Capture the cell that displays the provided text and extract its [X, Y] central coordinate. 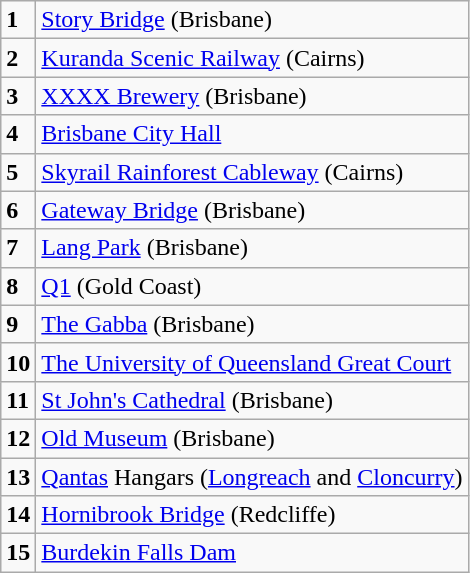
14 [18, 515]
12 [18, 438]
St John's Cathedral (Brisbane) [252, 400]
Kuranda Scenic Railway (Cairns) [252, 58]
Old Museum (Brisbane) [252, 438]
Gateway Bridge (Brisbane) [252, 210]
13 [18, 477]
Qantas Hangars (Longreach and Cloncurry) [252, 477]
4 [18, 134]
10 [18, 362]
1 [18, 20]
9 [18, 324]
Brisbane City Hall [252, 134]
Story Bridge (Brisbane) [252, 20]
15 [18, 553]
The University of Queensland Great Court [252, 362]
XXXX Brewery (Brisbane) [252, 96]
Lang Park (Brisbane) [252, 248]
5 [18, 172]
2 [18, 58]
Q1 (Gold Coast) [252, 286]
7 [18, 248]
6 [18, 210]
Skyrail Rainforest Cableway (Cairns) [252, 172]
11 [18, 400]
The Gabba (Brisbane) [252, 324]
Burdekin Falls Dam [252, 553]
Hornibrook Bridge (Redcliffe) [252, 515]
8 [18, 286]
3 [18, 96]
